Search for the cell housing the specified text and yield its (x, y) center coordinate. 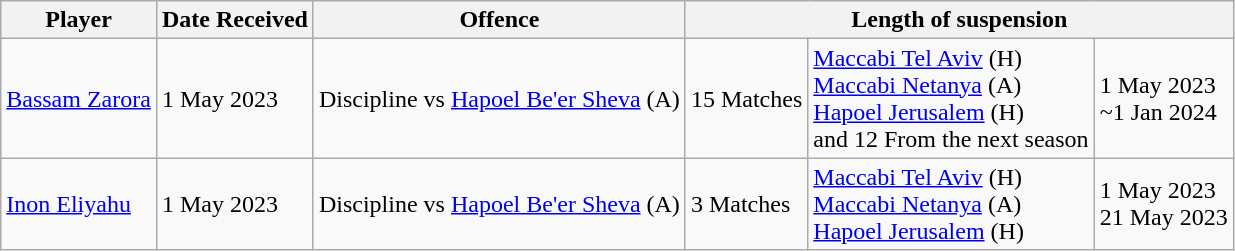
Date Received (234, 20)
Player (79, 20)
Maccabi Tel Aviv (H) Maccabi Netanya (A) Hapoel Jerusalem (H) and 12 From the next season (951, 98)
1 May 2023 ~1 Jan 2024 (1164, 98)
1 May 2023 21 May 2023 (1164, 204)
Bassam Zarora (79, 98)
Inon Eliyahu (79, 204)
15 Matches (746, 98)
Length of suspension (959, 20)
Offence (499, 20)
Maccabi Tel Aviv (H) Maccabi Netanya (A) Hapoel Jerusalem (H) (951, 204)
3 Matches (746, 204)
